Find where the given text appears and provide that cell's center as (X, Y) coordinate. 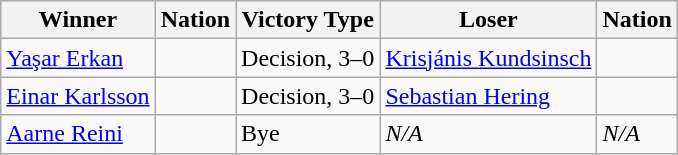
Krisjánis Kundsinsch (488, 58)
Einar Karlsson (78, 96)
Yaşar Erkan (78, 58)
Victory Type (308, 20)
Bye (308, 134)
Sebastian Hering (488, 96)
Aarne Reini (78, 134)
Loser (488, 20)
Winner (78, 20)
